Pinpoint the cell where the given text exists, returning its [x, y] midpoint coordinate. 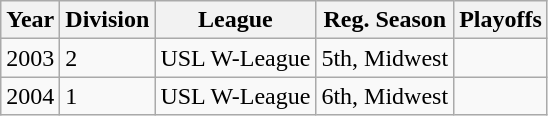
1 [108, 96]
5th, Midwest [385, 58]
Reg. Season [385, 20]
Playoffs [501, 20]
2 [108, 58]
6th, Midwest [385, 96]
Year [30, 20]
Division [108, 20]
2003 [30, 58]
2004 [30, 96]
League [236, 20]
